For the text-containing cell, return its midpoint in [X, Y] coordinate format. 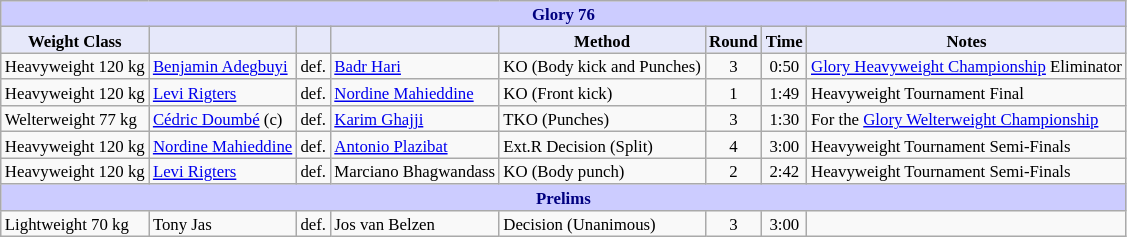
4 [734, 145]
Ext.R Decision (Split) [602, 145]
KO (Body kick and Punches) [602, 66]
Decision (Unanimous) [602, 224]
Glory Heavyweight Championship Eliminator [966, 66]
Glory 76 [564, 14]
1:30 [784, 119]
0:50 [784, 66]
Time [784, 40]
2 [734, 171]
For the Glory Welterweight Championship [966, 119]
Round [734, 40]
Lightweight 70 kg [75, 224]
Weight Class [75, 40]
Notes [966, 40]
Jos van Belzen [414, 224]
Karim Ghajji [414, 119]
Badr Hari [414, 66]
1 [734, 93]
TKO (Punches) [602, 119]
Prelims [564, 197]
Cédric Doumbé (c) [223, 119]
1:49 [784, 93]
KO (Body punch) [602, 171]
Marciano Bhagwandass [414, 171]
Tony Jas [223, 224]
2:42 [784, 171]
Heavyweight Tournament Final [966, 93]
Method [602, 40]
KO (Front kick) [602, 93]
Benjamin Adegbuyi [223, 66]
Welterweight 77 kg [75, 119]
Antonio Plazibat [414, 145]
